Detect which cell encompasses the target text, then output its (x, y) center coordinate. 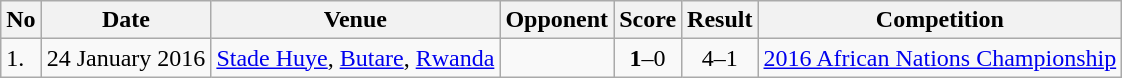
1. (21, 58)
Competition (940, 20)
24 January 2016 (126, 58)
4–1 (720, 58)
Venue (356, 20)
Score (648, 20)
No (21, 20)
2016 African Nations Championship (940, 58)
1–0 (648, 58)
Date (126, 20)
Result (720, 20)
Opponent (557, 20)
Stade Huye, Butare, Rwanda (356, 58)
